Pinpoint the cell where the given text exists, returning its [x, y] midpoint coordinate. 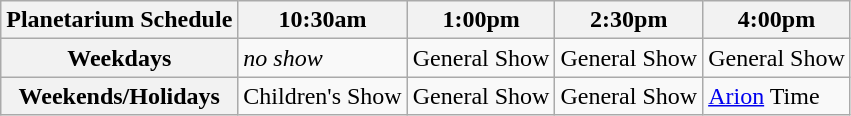
Children's Show [322, 96]
Weekdays [120, 58]
4:00pm [777, 20]
1:00pm [481, 20]
2:30pm [629, 20]
no show [322, 58]
10:30am [322, 20]
Weekends/Holidays [120, 96]
Planetarium Schedule [120, 20]
Arion Time [777, 96]
